Extract the (X, Y) coordinate from the center of the cell holding the provided text.  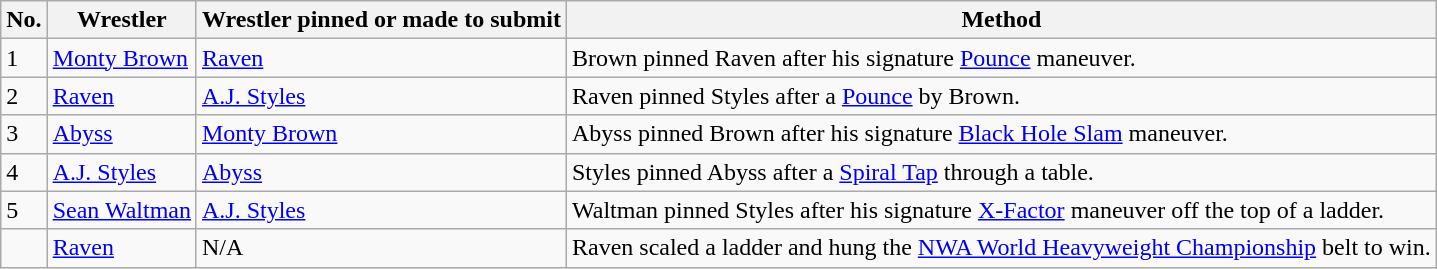
Brown pinned Raven after his signature Pounce maneuver. (1001, 58)
Waltman pinned Styles after his signature X-Factor maneuver off the top of a ladder. (1001, 210)
N/A (381, 248)
2 (24, 96)
3 (24, 134)
Styles pinned Abyss after a Spiral Tap through a table. (1001, 172)
1 (24, 58)
Raven pinned Styles after a Pounce by Brown. (1001, 96)
4 (24, 172)
Method (1001, 20)
5 (24, 210)
Raven scaled a ladder and hung the NWA World Heavyweight Championship belt to win. (1001, 248)
Sean Waltman (122, 210)
Wrestler pinned or made to submit (381, 20)
Wrestler (122, 20)
Abyss pinned Brown after his signature Black Hole Slam maneuver. (1001, 134)
No. (24, 20)
